Output the (X, Y) coordinate of the center of the cell containing the given text.  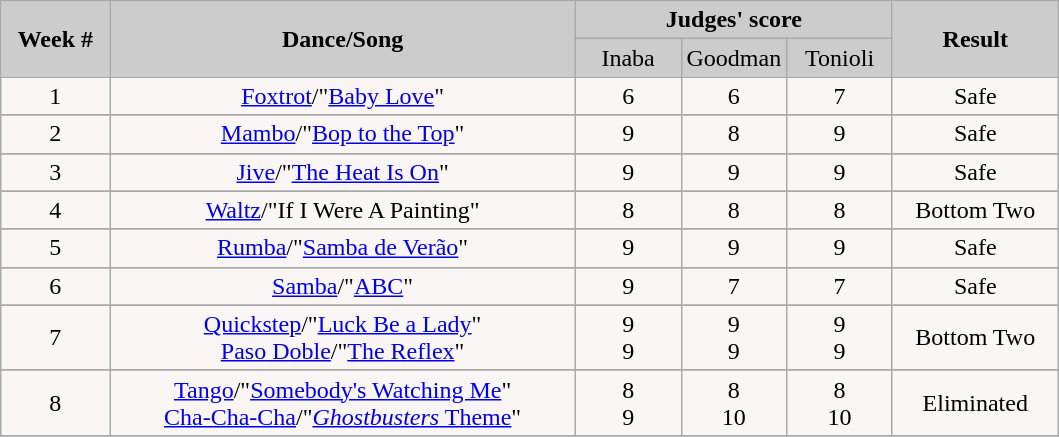
Eliminated (975, 402)
Result (975, 39)
Waltz/"If I Were A Painting" (342, 210)
1 (56, 96)
Goodman (734, 58)
Tonioli (840, 58)
3 (56, 172)
Dance/Song (342, 39)
Jive/"The Heat Is On" (342, 172)
2 (56, 134)
Week # (56, 39)
4 (56, 210)
Tango/"Somebody's Watching Me"Cha-Cha-Cha/"Ghostbusters Theme" (342, 402)
Inaba (628, 58)
Samba/"ABC" (342, 286)
89 (628, 402)
Quickstep/"Luck Be a Lady"Paso Doble/"The Reflex" (342, 338)
Foxtrot/"Baby Love" (342, 96)
Rumba/"Samba de Verão" (342, 248)
5 (56, 248)
Mambo/"Bop to the Top" (342, 134)
Judges' score (734, 20)
